Return (x, y) of the center of cell containing provided text 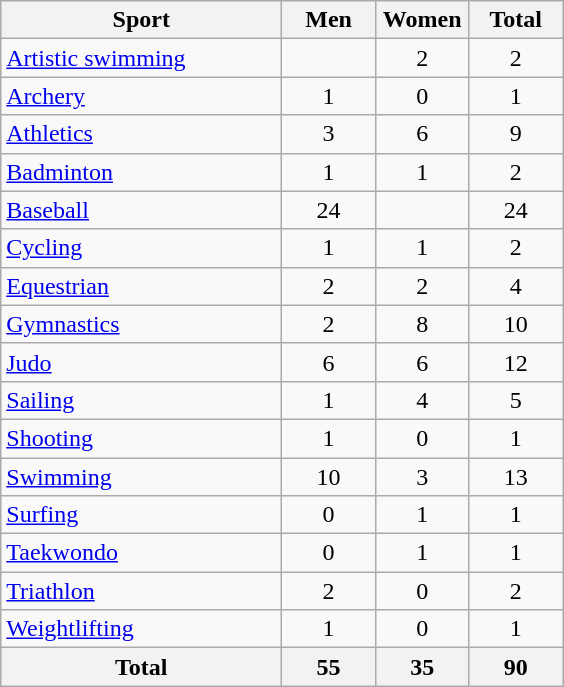
8 (422, 324)
Sport (142, 20)
35 (422, 667)
Badminton (142, 172)
Artistic swimming (142, 58)
Archery (142, 96)
Sailing (142, 400)
90 (516, 667)
Equestrian (142, 286)
Cycling (142, 248)
Men (329, 20)
Baseball (142, 210)
Triathlon (142, 591)
55 (329, 667)
Women (422, 20)
Judo (142, 362)
9 (516, 134)
Surfing (142, 515)
13 (516, 477)
Gymnastics (142, 324)
Swimming (142, 477)
Taekwondo (142, 553)
Shooting (142, 438)
12 (516, 362)
Weightlifting (142, 629)
5 (516, 400)
Athletics (142, 134)
